Locate the cell with the specified text and output its (X, Y) center coordinate. 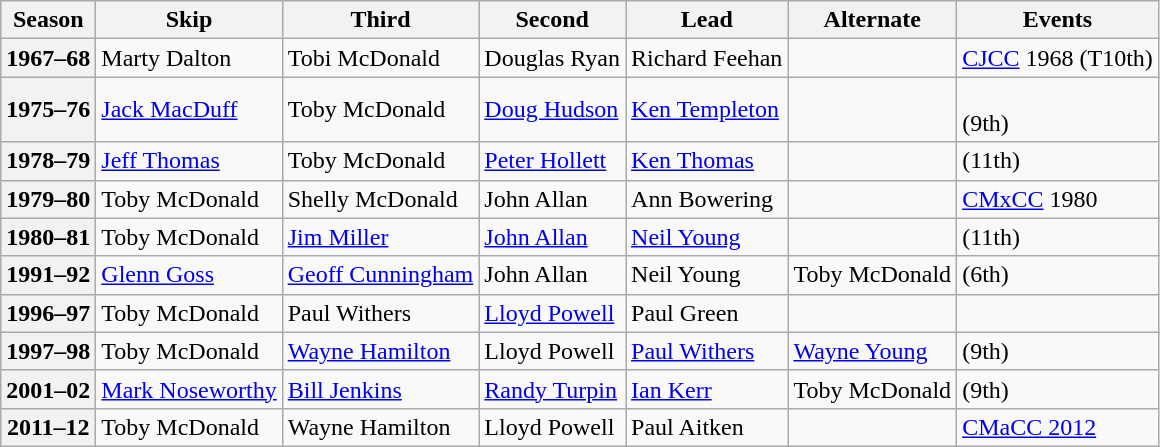
Bill Jenkins (380, 389)
Alternate (872, 20)
Doug Hudson (552, 110)
1967–68 (48, 58)
1975–76 (48, 110)
Marty Dalton (189, 58)
1996–97 (48, 313)
CMaCC 2012 (1058, 427)
Mark Noseworthy (189, 389)
Jeff Thomas (189, 161)
CMxCC 1980 (1058, 199)
Randy Turpin (552, 389)
Paul Aitken (707, 427)
CJCC 1968 (T10th) (1058, 58)
Glenn Goss (189, 275)
Paul Green (707, 313)
Lead (707, 20)
1978–79 (48, 161)
Skip (189, 20)
Events (1058, 20)
Peter Hollett (552, 161)
(6th) (1058, 275)
Jim Miller (380, 237)
Wayne Young (872, 351)
Richard Feehan (707, 58)
Second (552, 20)
Ken Templeton (707, 110)
2011–12 (48, 427)
Ken Thomas (707, 161)
Shelly McDonald (380, 199)
Season (48, 20)
Douglas Ryan (552, 58)
Third (380, 20)
Tobi McDonald (380, 58)
Ann Bowering (707, 199)
Geoff Cunningham (380, 275)
1980–81 (48, 237)
2001–02 (48, 389)
1991–92 (48, 275)
Jack MacDuff (189, 110)
1997–98 (48, 351)
1979–80 (48, 199)
Ian Kerr (707, 389)
